Locate the cell with the specified text and output its [x, y] center coordinate. 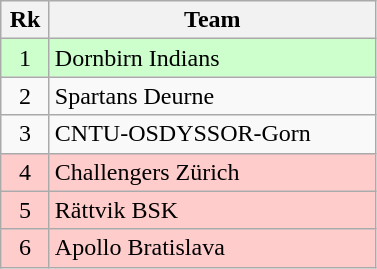
Apollo Bratislava [212, 248]
Team [212, 20]
Challengers Zürich [212, 172]
2 [26, 96]
Rk [26, 20]
Dornbirn Indians [212, 58]
5 [26, 210]
4 [26, 172]
Rättvik BSK [212, 210]
1 [26, 58]
6 [26, 248]
Spartans Deurne [212, 96]
3 [26, 134]
CNTU-OSDYSSOR-Gorn [212, 134]
